Find where the given text appears and provide that cell's center as (X, Y) coordinate. 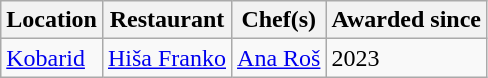
Kobarid (52, 58)
Chef(s) (279, 20)
Awarded since (406, 20)
2023 (406, 58)
Ana Roš (279, 58)
Restaurant (166, 20)
Location (52, 20)
Hiša Franko (166, 58)
